Output the (X, Y) coordinate of the center of the cell containing the given text.  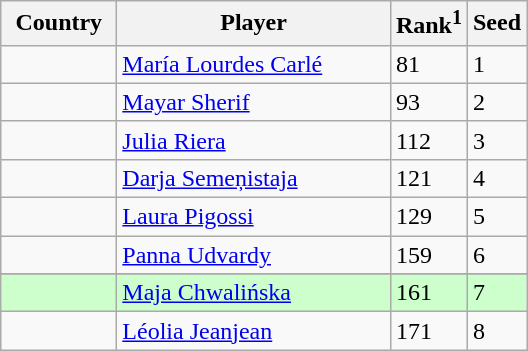
93 (428, 102)
121 (428, 178)
159 (428, 255)
Panna Udvardy (254, 255)
Darja Semeņistaja (254, 178)
2 (496, 102)
Mayar Sherif (254, 102)
112 (428, 140)
Player (254, 24)
171 (428, 331)
4 (496, 178)
María Lourdes Carlé (254, 64)
Seed (496, 24)
6 (496, 255)
Country (59, 24)
8 (496, 331)
Maja Chwalińska (254, 293)
3 (496, 140)
Léolia Jeanjean (254, 331)
129 (428, 217)
Laura Pigossi (254, 217)
5 (496, 217)
Julia Riera (254, 140)
161 (428, 293)
1 (496, 64)
Rank1 (428, 24)
7 (496, 293)
81 (428, 64)
